Capture the cell that displays the provided text and extract its [X, Y] central coordinate. 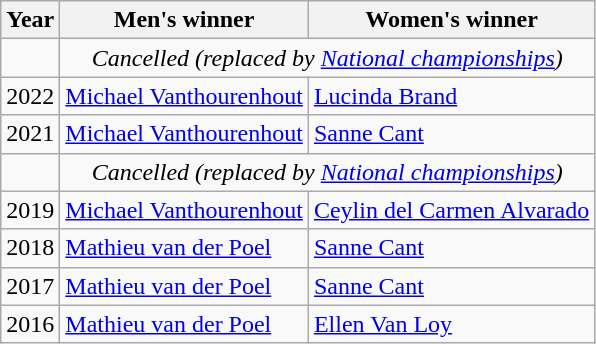
2018 [30, 248]
2022 [30, 96]
Year [30, 20]
2021 [30, 134]
2016 [30, 324]
Ceylin del Carmen Alvarado [451, 210]
Lucinda Brand [451, 96]
Women's winner [451, 20]
Men's winner [184, 20]
Ellen Van Loy [451, 324]
2019 [30, 210]
2017 [30, 286]
